Locate the cell with the specified text and output its (x, y) center coordinate. 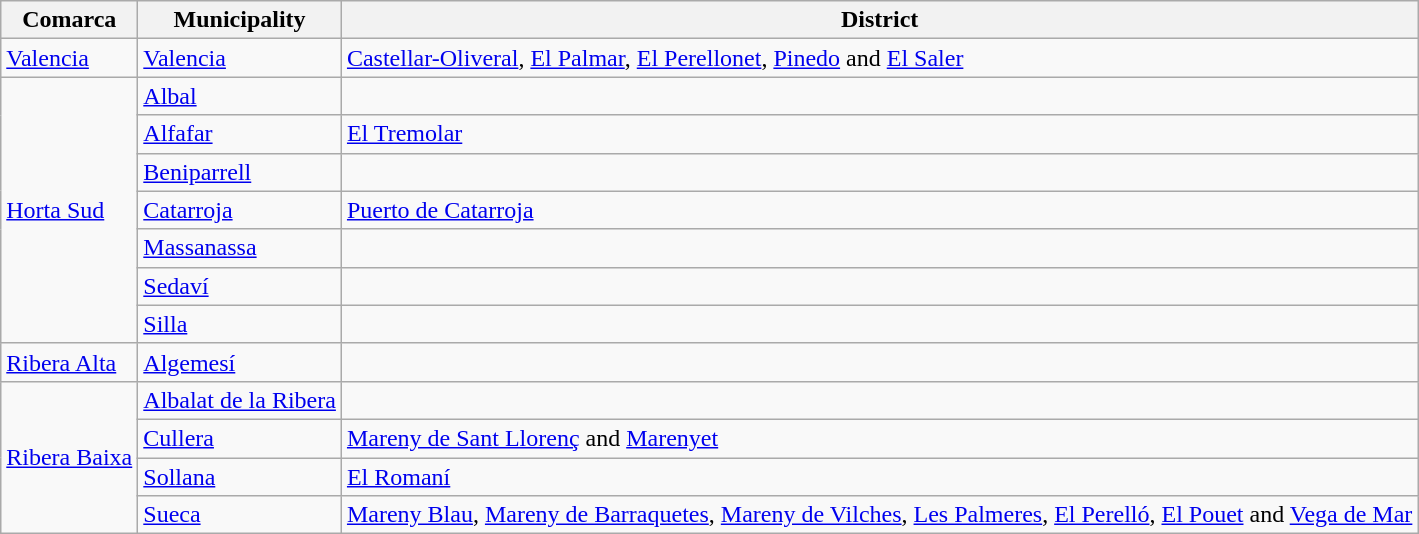
Massanassa (240, 248)
Algemesí (240, 362)
Ribera Baixa (70, 457)
Albal (240, 96)
District (879, 20)
Ribera Alta (70, 362)
Mareny Blau, Mareny de Barraquetes, Mareny de Vilches, Les Palmeres, El Perelló, El Pouet and Vega de Mar (879, 515)
El Romaní (879, 477)
Beniparrell (240, 172)
Castellar-Oliveral, El Palmar, El Perellonet, Pinedo and El Saler (879, 58)
Comarca (70, 20)
Municipality (240, 20)
Sueca (240, 515)
Albalat de la Ribera (240, 400)
Mareny de Sant Llorenç and Marenyet (879, 438)
Silla (240, 324)
Alfafar (240, 134)
Sedaví (240, 286)
Cullera (240, 438)
El Tremolar (879, 134)
Sollana (240, 477)
Horta Sud (70, 210)
Puerto de Catarroja (879, 210)
Catarroja (240, 210)
